Scan for the cell matching the given text and deliver its [X, Y] coordinate at center. 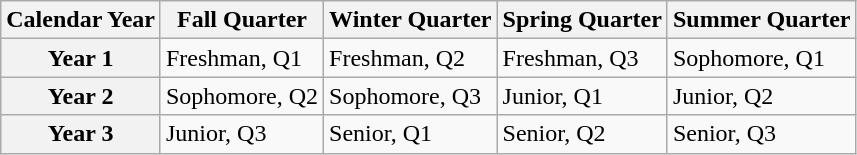
Junior, Q1 [582, 96]
Sophomore, Q1 [762, 58]
Freshman, Q3 [582, 58]
Calendar Year [81, 20]
Spring Quarter [582, 20]
Year 1 [81, 58]
Junior, Q3 [242, 134]
Senior, Q1 [410, 134]
Sophomore, Q2 [242, 96]
Freshman, Q1 [242, 58]
Senior, Q3 [762, 134]
Junior, Q2 [762, 96]
Senior, Q2 [582, 134]
Summer Quarter [762, 20]
Year 2 [81, 96]
Year 3 [81, 134]
Winter Quarter [410, 20]
Freshman, Q2 [410, 58]
Fall Quarter [242, 20]
Sophomore, Q3 [410, 96]
